Extract the (x, y) coordinate from the center of the cell holding the provided text.  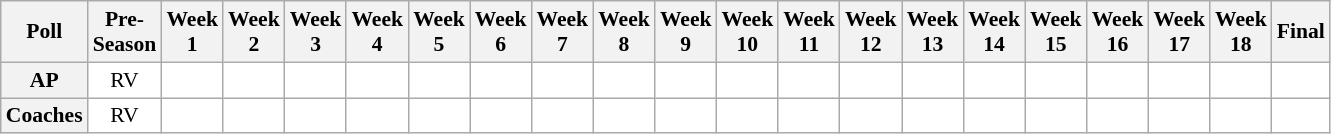
Week1 (192, 32)
Week18 (1241, 32)
Final (1301, 32)
Week2 (254, 32)
Week8 (624, 32)
Week13 (933, 32)
AP (44, 80)
Week15 (1056, 32)
Poll (44, 32)
Week9 (686, 32)
Pre-Season (125, 32)
Week6 (501, 32)
Week12 (871, 32)
Week10 (748, 32)
Week17 (1179, 32)
Week3 (316, 32)
Week11 (809, 32)
Week14 (994, 32)
Week4 (377, 32)
Week5 (439, 32)
Week7 (562, 32)
Coaches (44, 116)
Week16 (1118, 32)
